Pinpoint the cell where the given text exists, returning its [X, Y] midpoint coordinate. 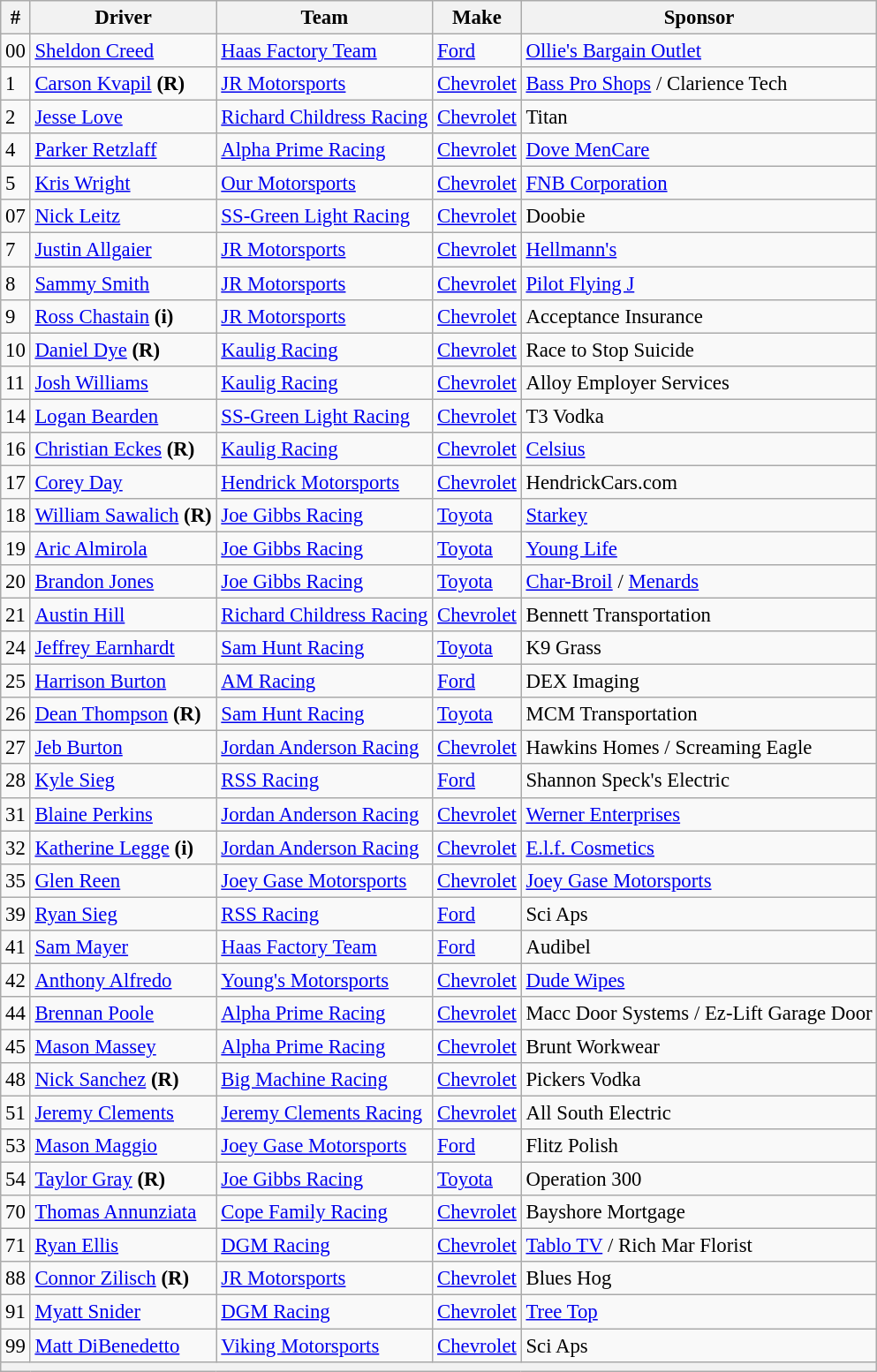
Aric Almirola [124, 548]
11 [16, 382]
31 [16, 814]
Connor Zilisch (R) [124, 1279]
Sheldon Creed [124, 51]
DEX Imaging [699, 682]
Operation 300 [699, 1180]
Myatt Snider [124, 1312]
48 [16, 1080]
Bayshore Mortgage [699, 1212]
Jeb Burton [124, 748]
07 [16, 216]
Tree Top [699, 1312]
T3 Vodka [699, 416]
Glen Reen [124, 880]
Viking Motorsports [325, 1346]
Audibel [699, 947]
26 [16, 714]
Starkey [699, 516]
Mason Massey [124, 1046]
24 [16, 648]
Parker Retzlaff [124, 150]
Christian Eckes (R) [124, 449]
All South Electric [699, 1113]
88 [16, 1279]
14 [16, 416]
54 [16, 1180]
Hellmann's [699, 250]
Celsius [699, 449]
5 [16, 184]
39 [16, 914]
Tablo TV / Rich Mar Florist [699, 1246]
Taylor Gray (R) [124, 1180]
45 [16, 1046]
Young Life [699, 548]
Matt DiBenedetto [124, 1346]
Shannon Speck's Electric [699, 781]
Brennan Poole [124, 1014]
William Sawalich (R) [124, 516]
Team [325, 18]
27 [16, 748]
8 [16, 283]
Nick Leitz [124, 216]
Race to Stop Suicide [699, 350]
51 [16, 1113]
28 [16, 781]
2 [16, 117]
Werner Enterprises [699, 814]
Cope Family Racing [325, 1212]
16 [16, 449]
Young's Motorsports [325, 980]
Flitz Polish [699, 1146]
Thomas Annunziata [124, 1212]
20 [16, 582]
Macc Door Systems / Ez-Lift Garage Door [699, 1014]
K9 Grass [699, 648]
Hawkins Homes / Screaming Eagle [699, 748]
Logan Bearden [124, 416]
Hendrick Motorsports [325, 482]
Pilot Flying J [699, 283]
Carson Kvapil (R) [124, 84]
Doobie [699, 216]
Jeremy Clements Racing [325, 1113]
Alloy Employer Services [699, 382]
1 [16, 84]
Dean Thompson (R) [124, 714]
Dove MenCare [699, 150]
FNB Corporation [699, 184]
Anthony Alfredo [124, 980]
Big Machine Racing [325, 1080]
Brandon Jones [124, 582]
71 [16, 1246]
Katherine Legge (i) [124, 848]
4 [16, 150]
Daniel Dye (R) [124, 350]
Bennett Transportation [699, 615]
Josh Williams [124, 382]
99 [16, 1346]
Sammy Smith [124, 283]
Kris Wright [124, 184]
Jeremy Clements [124, 1113]
Harrison Burton [124, 682]
Blaine Perkins [124, 814]
Dude Wipes [699, 980]
E.l.f. Cosmetics [699, 848]
Justin Allgaier [124, 250]
Austin Hill [124, 615]
MCM Transportation [699, 714]
91 [16, 1312]
Jesse Love [124, 117]
25 [16, 682]
18 [16, 516]
41 [16, 947]
# [16, 18]
Driver [124, 18]
70 [16, 1212]
00 [16, 51]
AM Racing [325, 682]
Our Motorsports [325, 184]
Ollie's Bargain Outlet [699, 51]
19 [16, 548]
35 [16, 880]
32 [16, 848]
53 [16, 1146]
Sam Mayer [124, 947]
Ryan Sieg [124, 914]
Jeffrey Earnhardt [124, 648]
HendrickCars.com [699, 482]
Blues Hog [699, 1279]
9 [16, 316]
7 [16, 250]
Corey Day [124, 482]
Kyle Sieg [124, 781]
Titan [699, 117]
Sponsor [699, 18]
Ross Chastain (i) [124, 316]
Nick Sanchez (R) [124, 1080]
21 [16, 615]
Make [477, 18]
Bass Pro Shops / Clarience Tech [699, 84]
44 [16, 1014]
Char-Broil / Menards [699, 582]
Mason Maggio [124, 1146]
Pickers Vodka [699, 1080]
Ryan Ellis [124, 1246]
Brunt Workwear [699, 1046]
Acceptance Insurance [699, 316]
10 [16, 350]
42 [16, 980]
17 [16, 482]
